Locate the cell with the specified text and output its (x, y) center coordinate. 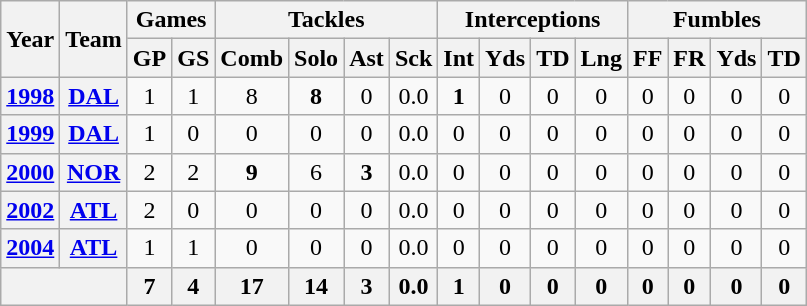
7 (149, 286)
Solo (316, 58)
FR (690, 58)
14 (316, 286)
FF (647, 58)
1999 (30, 134)
4 (194, 286)
Year (30, 39)
Fumbles (716, 20)
Interceptions (533, 20)
Team (94, 39)
Lng (601, 58)
Ast (367, 58)
Sck (413, 58)
GS (194, 58)
Games (170, 20)
9 (252, 172)
2004 (30, 248)
6 (316, 172)
Tackles (326, 20)
Comb (252, 58)
1998 (30, 96)
17 (252, 286)
2002 (30, 210)
NOR (94, 172)
GP (149, 58)
2000 (30, 172)
Int (459, 58)
